Find where the given text appears and provide that cell's center as (x, y) coordinate. 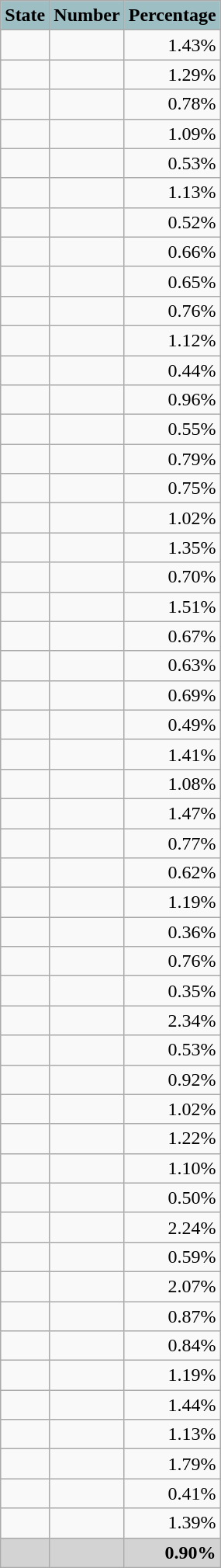
0.92% (172, 1080)
1.51% (172, 607)
0.36% (172, 932)
State (25, 16)
0.87% (172, 1316)
1.09% (172, 134)
0.49% (172, 725)
1.43% (172, 45)
1.10% (172, 1168)
0.35% (172, 991)
0.65% (172, 281)
0.70% (172, 577)
2.07% (172, 1286)
1.35% (172, 548)
0.63% (172, 666)
Percentage (172, 16)
1.41% (172, 754)
0.52% (172, 222)
0.66% (172, 252)
0.90% (172, 1552)
0.44% (172, 370)
0.62% (172, 873)
0.41% (172, 1493)
1.47% (172, 813)
0.96% (172, 400)
0.79% (172, 459)
2.34% (172, 1020)
1.22% (172, 1139)
0.67% (172, 636)
2.24% (172, 1227)
Number (87, 16)
1.12% (172, 340)
0.59% (172, 1257)
0.77% (172, 843)
1.44% (172, 1405)
0.75% (172, 488)
0.69% (172, 695)
0.84% (172, 1346)
1.79% (172, 1464)
0.55% (172, 429)
0.78% (172, 104)
1.08% (172, 784)
0.50% (172, 1198)
1.29% (172, 75)
1.39% (172, 1523)
